Return (X, Y) of the center of cell containing provided text 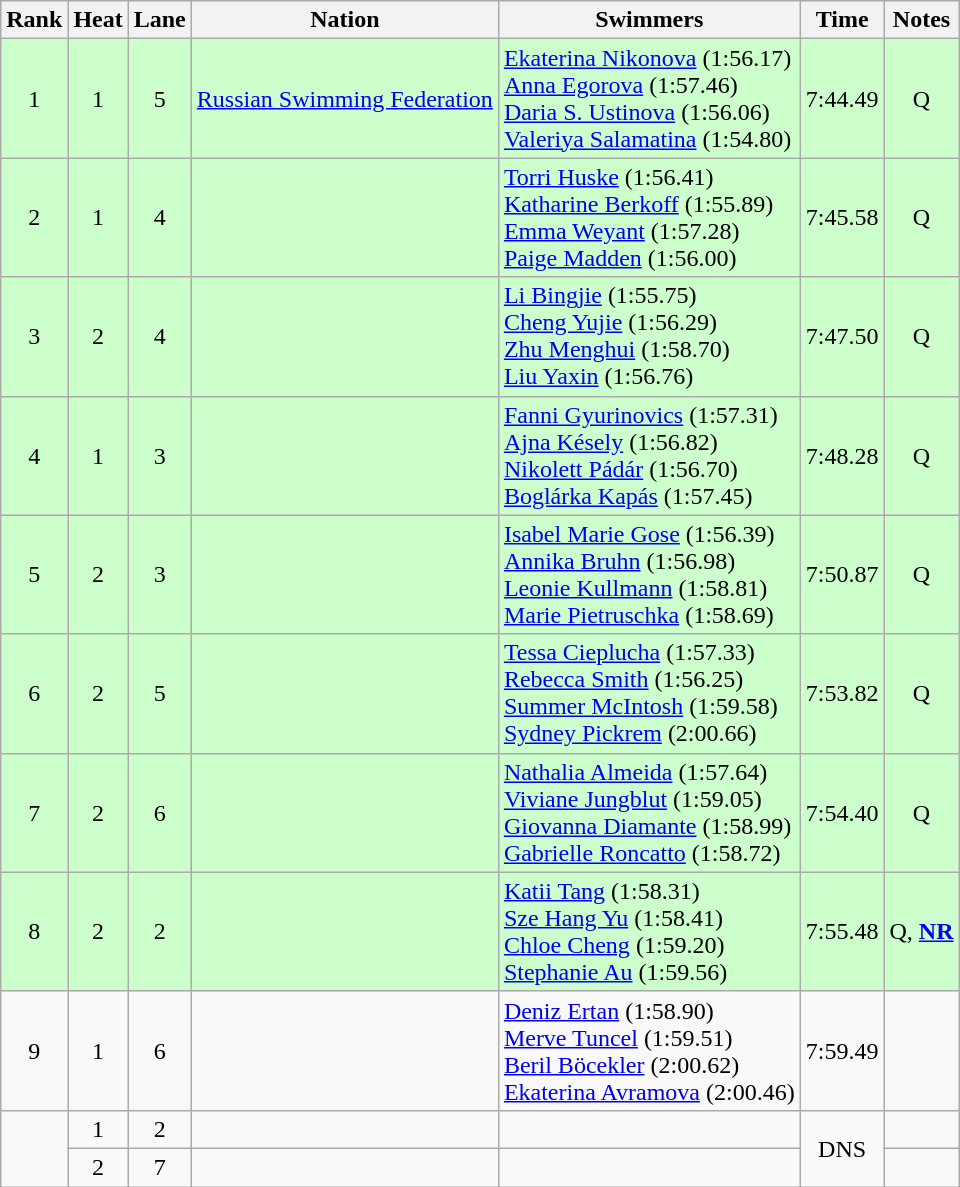
Rank (34, 20)
7:45.58 (842, 218)
7:53.82 (842, 694)
7:48.28 (842, 456)
Deniz Ertan (1:58.90)Merve Tuncel (1:59.51)Beril Böcekler (2:00.62)Ekaterina Avramova (2:00.46) (649, 1050)
7:44.49 (842, 98)
Lane (160, 20)
Tessa Cieplucha (1:57.33)Rebecca Smith (1:56.25)Summer McIntosh (1:59.58)Sydney Pickrem (2:00.66) (649, 694)
Heat (98, 20)
Ekaterina Nikonova (1:56.17)Anna Egorova (1:57.46)Daria S. Ustinova (1:56.06)Valeriya Salamatina (1:54.80) (649, 98)
Russian Swimming Federation (344, 98)
7:54.40 (842, 812)
Time (842, 20)
9 (34, 1050)
Swimmers (649, 20)
Li Bingjie (1:55.75)Cheng Yujie (1:56.29)Zhu Menghui (1:58.70)Liu Yaxin (1:56.76) (649, 336)
Nation (344, 20)
Katii Tang (1:58.31)Sze Hang Yu (1:58.41)Chloe Cheng (1:59.20)Stephanie Au (1:59.56) (649, 932)
7:55.48 (842, 932)
8 (34, 932)
Isabel Marie Gose (1:56.39)Annika Bruhn (1:56.98)Leonie Kullmann (1:58.81)Marie Pietruschka (1:58.69) (649, 574)
DNS (842, 1148)
Notes (922, 20)
7:59.49 (842, 1050)
Torri Huske (1:56.41)Katharine Berkoff (1:55.89)Emma Weyant (1:57.28)Paige Madden (1:56.00) (649, 218)
7:47.50 (842, 336)
Fanni Gyurinovics (1:57.31)Ajna Késely (1:56.82)Nikolett Pádár (1:56.70)Boglárka Kapás (1:57.45) (649, 456)
Nathalia Almeida (1:57.64)Viviane Jungblut (1:59.05)Giovanna Diamante (1:58.99)Gabrielle Roncatto (1:58.72) (649, 812)
7:50.87 (842, 574)
Q, NR (922, 932)
